Return the [X, Y] coordinate for the center point of the cell that contains the specified text.  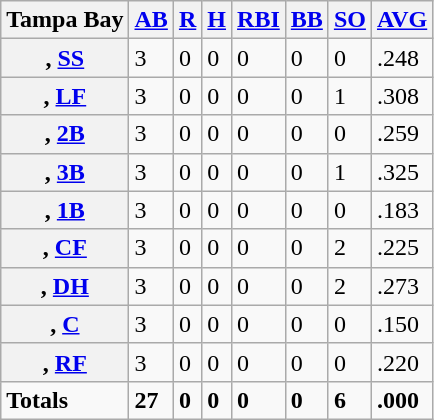
, SS [65, 58]
.325 [402, 172]
, RF [65, 362]
.150 [402, 324]
, LF [65, 96]
SO [350, 20]
AB [151, 20]
AVG [402, 20]
BB [306, 20]
, 3B [65, 172]
.248 [402, 58]
, 2B [65, 134]
Totals [65, 400]
.308 [402, 96]
RBI [259, 20]
27 [151, 400]
.183 [402, 210]
, C [65, 324]
H [217, 20]
.220 [402, 362]
R [187, 20]
6 [350, 400]
, DH [65, 286]
, CF [65, 248]
, 1B [65, 210]
.225 [402, 248]
.273 [402, 286]
Tampa Bay [65, 20]
.259 [402, 134]
.000 [402, 400]
